Extract the (x, y) coordinate from the center of the cell holding the provided text.  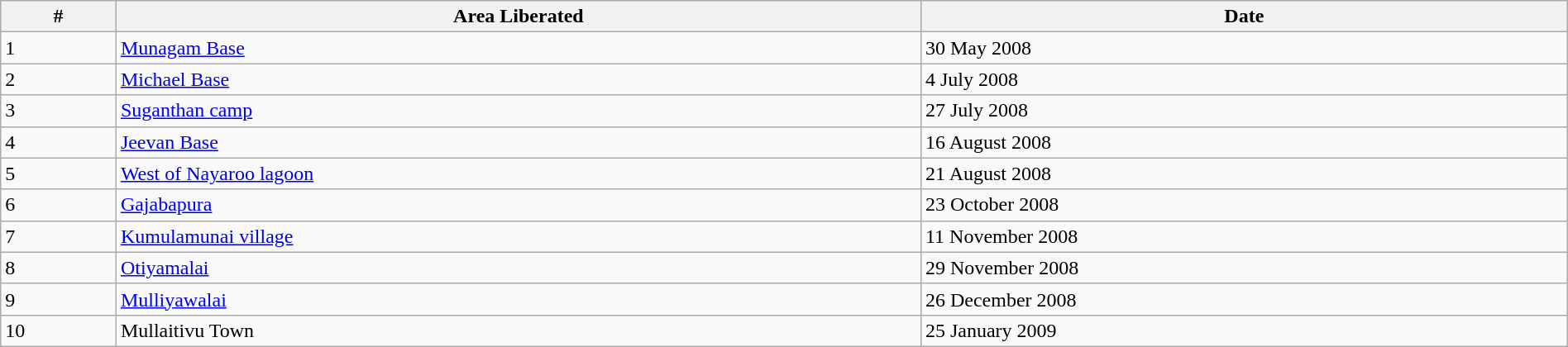
Mullaitivu Town (518, 330)
10 (59, 330)
Mulliyawalai (518, 299)
Munagam Base (518, 48)
Suganthan camp (518, 111)
4 July 2008 (1244, 79)
1 (59, 48)
26 December 2008 (1244, 299)
Otiyamalai (518, 268)
Michael Base (518, 79)
8 (59, 268)
7 (59, 236)
5 (59, 173)
23 October 2008 (1244, 205)
2 (59, 79)
21 August 2008 (1244, 173)
9 (59, 299)
Area Liberated (518, 17)
27 July 2008 (1244, 111)
# (59, 17)
25 January 2009 (1244, 330)
Date (1244, 17)
Jeevan Base (518, 142)
29 November 2008 (1244, 268)
16 August 2008 (1244, 142)
30 May 2008 (1244, 48)
Kumulamunai village (518, 236)
4 (59, 142)
6 (59, 205)
Gajabapura (518, 205)
11 November 2008 (1244, 236)
3 (59, 111)
West of Nayaroo lagoon (518, 173)
